Determine the (x, y) coordinate at the center of the cell enclosing the given text.  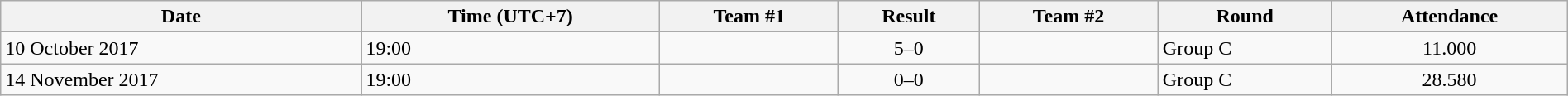
14 November 2017 (181, 79)
Team #1 (749, 17)
Result (909, 17)
28.580 (1449, 79)
Team #2 (1068, 17)
10 October 2017 (181, 48)
5–0 (909, 48)
0–0 (909, 79)
Time (UTC+7) (510, 17)
Attendance (1449, 17)
11.000 (1449, 48)
Round (1245, 17)
Date (181, 17)
